From the cell containing the given text, extract its center point as [X, Y] coordinate. 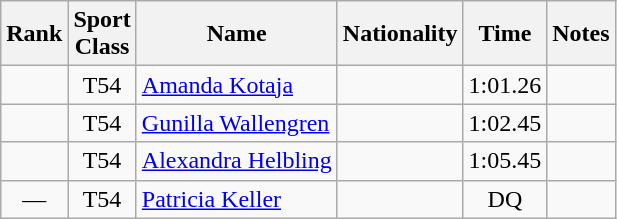
Alexandra Helbling [236, 161]
Notes [581, 34]
Amanda Kotaja [236, 85]
Name [236, 34]
1:01.26 [505, 85]
1:05.45 [505, 161]
Rank [34, 34]
Time [505, 34]
1:02.45 [505, 123]
Nationality [400, 34]
DQ [505, 199]
— [34, 199]
Gunilla Wallengren [236, 123]
SportClass [102, 34]
Patricia Keller [236, 199]
